Locate the cell with the specified text and output its (X, Y) center coordinate. 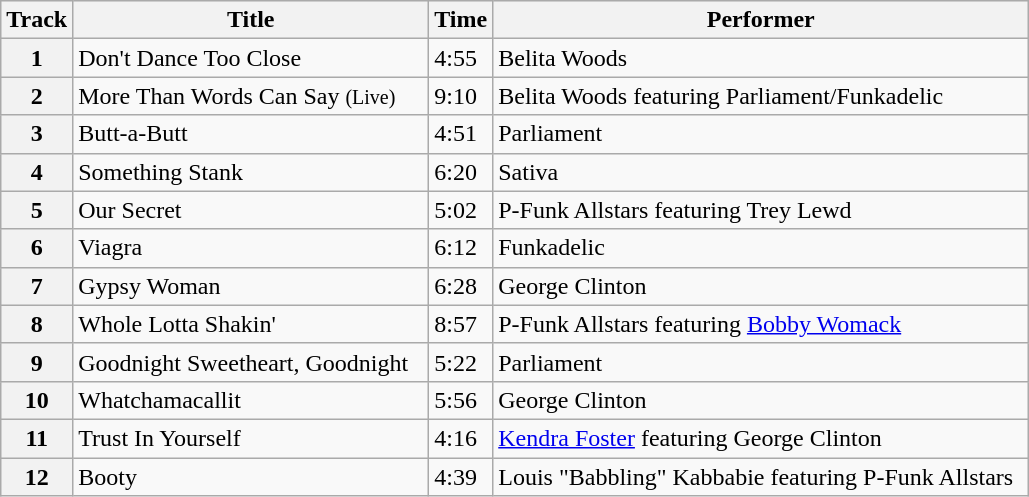
9 (37, 362)
Something Stank (251, 172)
P-Funk Allstars featuring Bobby Womack (761, 324)
Trust In Yourself (251, 438)
Kendra Foster featuring George Clinton (761, 438)
Our Secret (251, 210)
Sativa (761, 172)
4:51 (461, 134)
Louis "Babbling" Kabbabie featuring P-Funk Allstars (761, 477)
4 (37, 172)
4:55 (461, 58)
Gypsy Woman (251, 286)
8 (37, 324)
5:22 (461, 362)
Track (37, 20)
12 (37, 477)
Don't Dance Too Close (251, 58)
4:16 (461, 438)
Whole Lotta Shakin' (251, 324)
6:20 (461, 172)
Performer (761, 20)
11 (37, 438)
6:28 (461, 286)
1 (37, 58)
Time (461, 20)
Viagra (251, 248)
5:02 (461, 210)
10 (37, 400)
6 (37, 248)
Goodnight Sweetheart, Goodnight (251, 362)
5:56 (461, 400)
Title (251, 20)
9:10 (461, 96)
Belita Woods featuring Parliament/Funkadelic (761, 96)
Booty (251, 477)
2 (37, 96)
6:12 (461, 248)
5 (37, 210)
4:39 (461, 477)
More Than Words Can Say (Live) (251, 96)
Butt-a-Butt (251, 134)
Whatchamacallit (251, 400)
Belita Woods (761, 58)
8:57 (461, 324)
3 (37, 134)
P-Funk Allstars featuring Trey Lewd (761, 210)
7 (37, 286)
Funkadelic (761, 248)
